For the text-containing cell, return its midpoint in [X, Y] coordinate format. 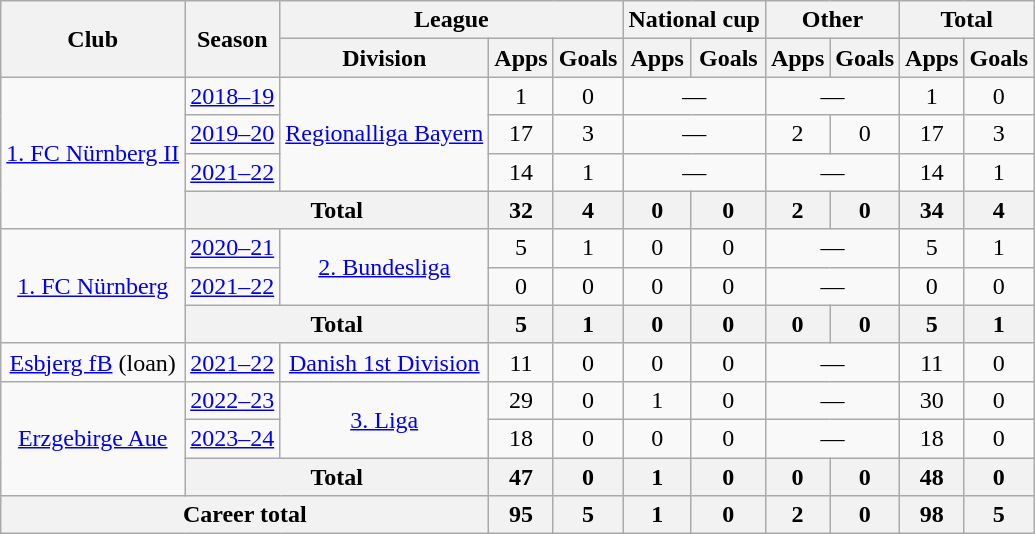
2023–24 [232, 438]
48 [932, 477]
30 [932, 400]
29 [521, 400]
2. Bundesliga [384, 267]
47 [521, 477]
1. FC Nürnberg II [93, 153]
National cup [694, 20]
32 [521, 210]
Career total [245, 515]
League [452, 20]
Other [832, 20]
Erzgebirge Aue [93, 438]
1. FC Nürnberg [93, 286]
95 [521, 515]
3. Liga [384, 419]
2020–21 [232, 248]
2018–19 [232, 96]
Regionalliga Bayern [384, 134]
Club [93, 39]
Season [232, 39]
Division [384, 58]
2019–20 [232, 134]
98 [932, 515]
Esbjerg fB (loan) [93, 362]
Danish 1st Division [384, 362]
2022–23 [232, 400]
34 [932, 210]
